For the text-containing cell, return its midpoint in (x, y) coordinate format. 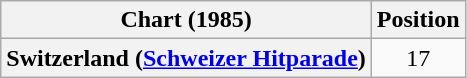
Position (418, 20)
Switzerland (Schweizer Hitparade) (186, 58)
Chart (1985) (186, 20)
17 (418, 58)
